Output the [x, y] coordinate of the center of the cell containing the given text.  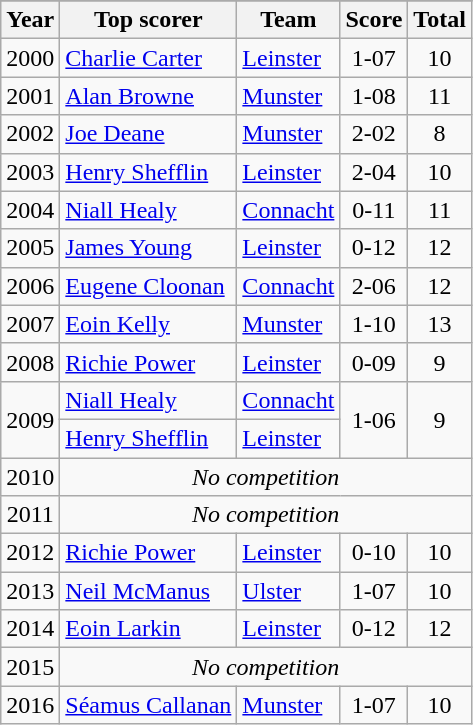
2-04 [374, 172]
2015 [30, 667]
2002 [30, 134]
0-11 [374, 210]
0-09 [374, 362]
Total [440, 20]
Joe Deane [148, 134]
Eoin Larkin [148, 629]
2004 [30, 210]
James Young [148, 248]
Alan Browne [148, 96]
2009 [30, 419]
2000 [30, 58]
2012 [30, 553]
8 [440, 134]
Year [30, 20]
Ulster [288, 591]
Eugene Cloonan [148, 286]
Eoin Kelly [148, 324]
Séamus Callanan [148, 705]
0-10 [374, 553]
2010 [30, 477]
2003 [30, 172]
2016 [30, 705]
Team [288, 20]
2014 [30, 629]
2-02 [374, 134]
2007 [30, 324]
2006 [30, 286]
2-06 [374, 286]
2005 [30, 248]
13 [440, 324]
Neil McManus [148, 591]
2008 [30, 362]
1-06 [374, 419]
1-10 [374, 324]
2013 [30, 591]
2011 [30, 515]
Score [374, 20]
2001 [30, 96]
Top scorer [148, 20]
Charlie Carter [148, 58]
1-08 [374, 96]
